Return (x, y) of the center of cell containing provided text 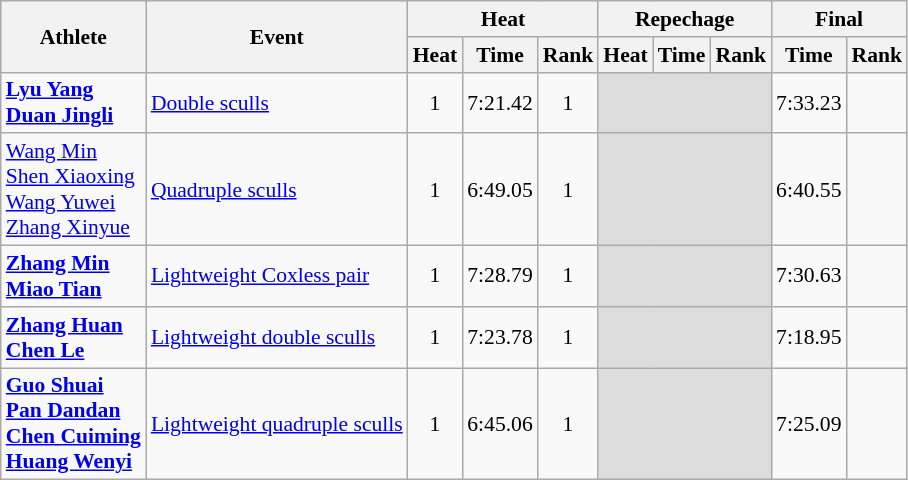
Lightweight double sculls (277, 338)
Lightweight quadruple sculls (277, 424)
6:40.55 (808, 190)
Zhang MinMiao Tian (74, 276)
Lyu YangDuan Jingli (74, 102)
7:23.78 (500, 338)
7:30.63 (808, 276)
7:25.09 (808, 424)
Quadruple sculls (277, 190)
Athlete (74, 36)
Event (277, 36)
Zhang HuanChen Le (74, 338)
Wang MinShen XiaoxingWang YuweiZhang Xinyue (74, 190)
6:49.05 (500, 190)
7:18.95 (808, 338)
Final (839, 19)
6:45.06 (500, 424)
7:21.42 (500, 102)
Lightweight Coxless pair (277, 276)
Double sculls (277, 102)
Guo ShuaiPan DandanChen CuimingHuang Wenyi (74, 424)
Repechage (684, 19)
7:33.23 (808, 102)
7:28.79 (500, 276)
